Identify which cell holds the provided text, then report its [x, y] central coordinate. 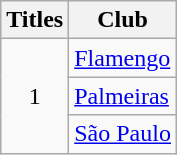
Flamengo [123, 58]
Club [123, 20]
1 [35, 96]
Titles [35, 20]
Palmeiras [123, 96]
São Paulo [123, 134]
